Identify which cell holds the provided text, then report its (X, Y) central coordinate. 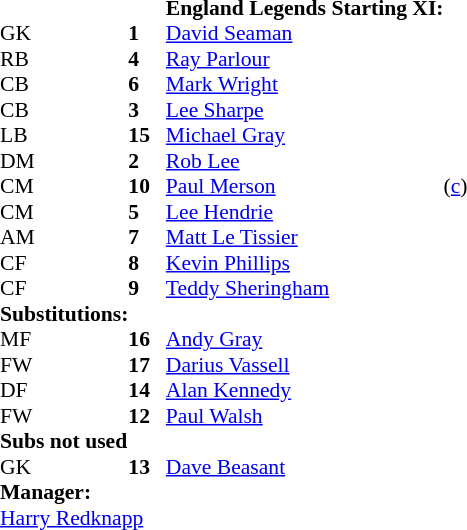
3 (147, 110)
6 (147, 85)
RB (64, 59)
Teddy Sheringham (305, 289)
Lee Hendrie (305, 212)
Michael Gray (305, 135)
Ray Parlour (305, 59)
15 (147, 135)
Subs not used (64, 441)
9 (147, 289)
AM (64, 237)
DM (64, 161)
8 (147, 263)
Rob Lee (305, 161)
5 (147, 212)
7 (147, 237)
Paul Walsh (305, 416)
Kevin Phillips (305, 263)
LB (64, 135)
Matt Le Tissier (305, 237)
Alan Kennedy (305, 391)
4 (147, 59)
David Seaman (305, 33)
Darius Vassell (305, 365)
Dave Beasant (305, 467)
1 (147, 33)
17 (147, 365)
2 (147, 161)
Manager: (64, 493)
14 (147, 391)
Lee Sharpe (305, 110)
Andy Gray (305, 339)
12 (147, 416)
10 (147, 187)
MF (64, 339)
Mark Wright (305, 85)
DF (64, 391)
Substitutions: (64, 314)
Paul Merson (305, 187)
13 (147, 467)
16 (147, 339)
